Output the [x, y] coordinate of the center of the cell containing the given text.  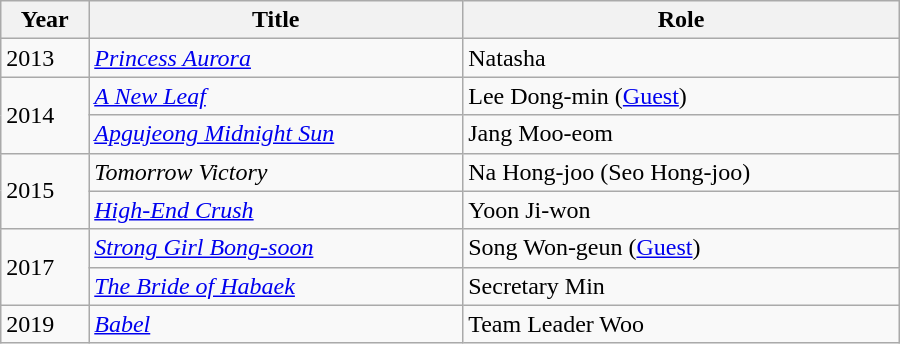
Apgujeong Midnight Sun [276, 134]
Babel [276, 324]
Natasha [682, 58]
Team Leader Woo [682, 324]
Title [276, 20]
Jang Moo-eom [682, 134]
Princess Aurora [276, 58]
Tomorrow Victory [276, 172]
A New Leaf [276, 96]
Secretary Min [682, 286]
Year [45, 20]
Na Hong-joo (Seo Hong-joo) [682, 172]
Yoon Ji-won [682, 210]
2019 [45, 324]
2017 [45, 267]
Role [682, 20]
High-End Crush [276, 210]
Strong Girl Bong-soon [276, 248]
Song Won-geun (Guest) [682, 248]
2015 [45, 191]
2013 [45, 58]
Lee Dong-min (Guest) [682, 96]
2014 [45, 115]
The Bride of Habaek [276, 286]
